Scan for the cell matching the given text and deliver its [x, y] coordinate at center. 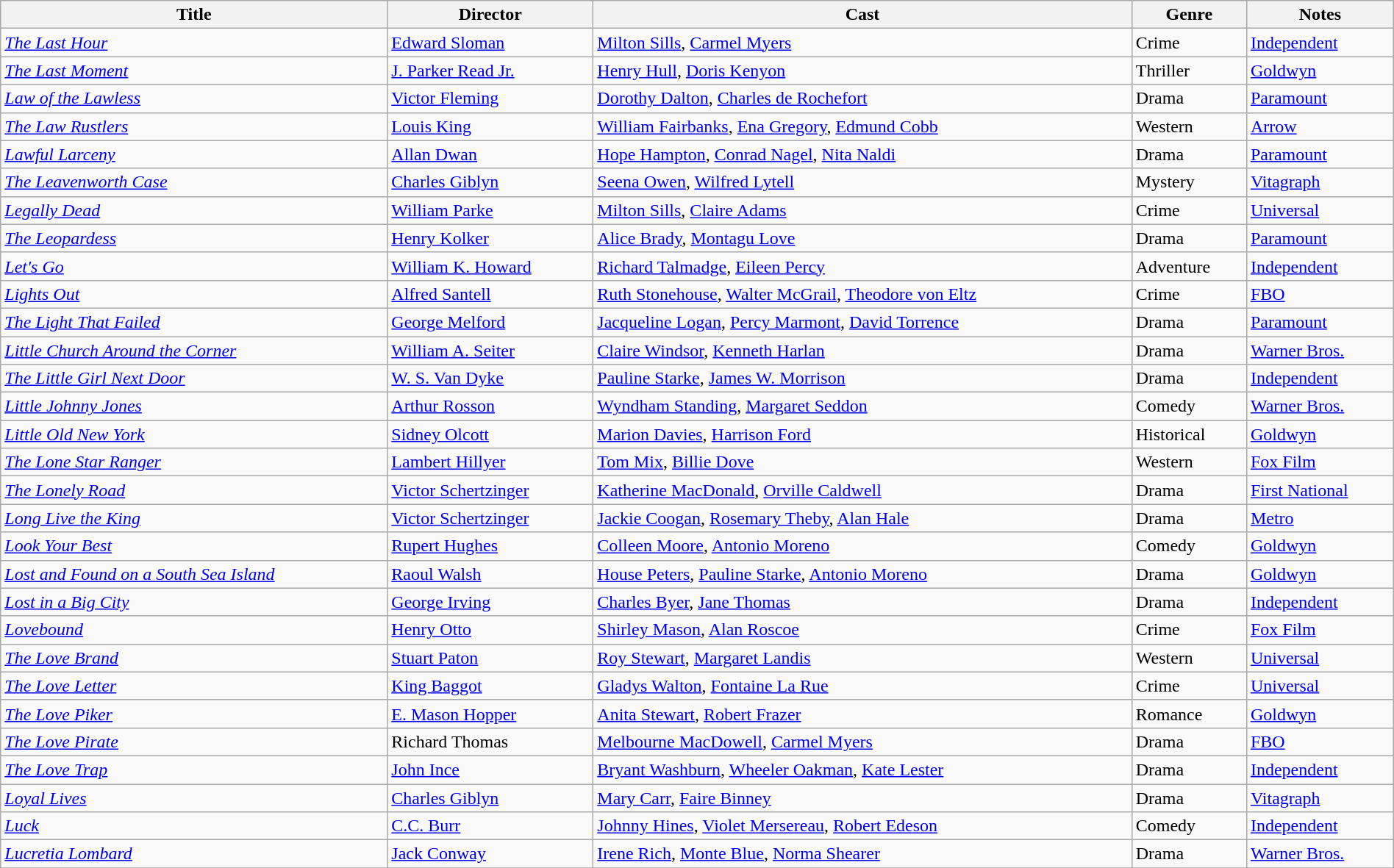
The Lone Star Ranger [194, 462]
Title [194, 15]
Shirley Mason, Alan Roscoe [862, 630]
Edward Sloman [490, 43]
The Love Brand [194, 658]
Melbourne MacDowell, Carmel Myers [862, 742]
Victor Fleming [490, 98]
Alfred Santell [490, 294]
Romance [1189, 714]
Jack Conway [490, 854]
William Parke [490, 210]
Lovebound [194, 630]
Lambert Hillyer [490, 462]
First National [1320, 490]
Roy Stewart, Margaret Landis [862, 658]
The Love Letter [194, 686]
William K. Howard [490, 266]
Lights Out [194, 294]
Look Your Best [194, 546]
Richard Thomas [490, 742]
House Peters, Pauline Starke, Antonio Moreno [862, 574]
Metro [1320, 518]
William Fairbanks, Ena Gregory, Edmund Cobb [862, 126]
Mary Carr, Faire Binney [862, 797]
John Ince [490, 770]
The Lonely Road [194, 490]
Seena Owen, Wilfred Lytell [862, 182]
Let's Go [194, 266]
Arthur Rosson [490, 406]
Alice Brady, Montagu Love [862, 238]
Wyndham Standing, Margaret Seddon [862, 406]
Cast [862, 15]
Dorothy Dalton, Charles de Rochefort [862, 98]
Anita Stewart, Robert Frazer [862, 714]
Louis King [490, 126]
Katherine MacDonald, Orville Caldwell [862, 490]
The Last Moment [194, 71]
Marion Davies, Harrison Ford [862, 434]
Jacqueline Logan, Percy Marmont, David Torrence [862, 322]
Director [490, 15]
The Love Trap [194, 770]
Legally Dead [194, 210]
Jackie Coogan, Rosemary Theby, Alan Hale [862, 518]
Johnny Hines, Violet Mersereau, Robert Edeson [862, 826]
Ruth Stonehouse, Walter McGrail, Theodore von Eltz [862, 294]
Henry Kolker [490, 238]
Adventure [1189, 266]
E. Mason Hopper [490, 714]
Gladys Walton, Fontaine La Rue [862, 686]
The Love Pirate [194, 742]
Lawful Larceny [194, 154]
Lost in a Big City [194, 602]
The Law Rustlers [194, 126]
Milton Sills, Carmel Myers [862, 43]
George Irving [490, 602]
The Leopardess [194, 238]
Henry Otto [490, 630]
Hope Hampton, Conrad Nagel, Nita Naldi [862, 154]
The Love Piker [194, 714]
Richard Talmadge, Eileen Percy [862, 266]
Mystery [1189, 182]
Arrow [1320, 126]
Allan Dwan [490, 154]
The Little Girl Next Door [194, 379]
Lost and Found on a South Sea Island [194, 574]
Luck [194, 826]
Stuart Paton [490, 658]
Tom Mix, Billie Dove [862, 462]
The Leavenworth Case [194, 182]
W. S. Van Dyke [490, 379]
King Baggot [490, 686]
Thriller [1189, 71]
Rupert Hughes [490, 546]
Milton Sills, Claire Adams [862, 210]
Pauline Starke, James W. Morrison [862, 379]
Raoul Walsh [490, 574]
Bryant Washburn, Wheeler Oakman, Kate Lester [862, 770]
Little Church Around the Corner [194, 351]
Lucretia Lombard [194, 854]
Charles Byer, Jane Thomas [862, 602]
Notes [1320, 15]
Colleen Moore, Antonio Moreno [862, 546]
Loyal Lives [194, 797]
C.C. Burr [490, 826]
Irene Rich, Monte Blue, Norma Shearer [862, 854]
George Melford [490, 322]
Law of the Lawless [194, 98]
Genre [1189, 15]
The Last Hour [194, 43]
Little Johnny Jones [194, 406]
Henry Hull, Doris Kenyon [862, 71]
Long Live the King [194, 518]
Claire Windsor, Kenneth Harlan [862, 351]
Historical [1189, 434]
William A. Seiter [490, 351]
Little Old New York [194, 434]
The Light That Failed [194, 322]
Sidney Olcott [490, 434]
J. Parker Read Jr. [490, 71]
